Capture the cell that displays the provided text and extract its [x, y] central coordinate. 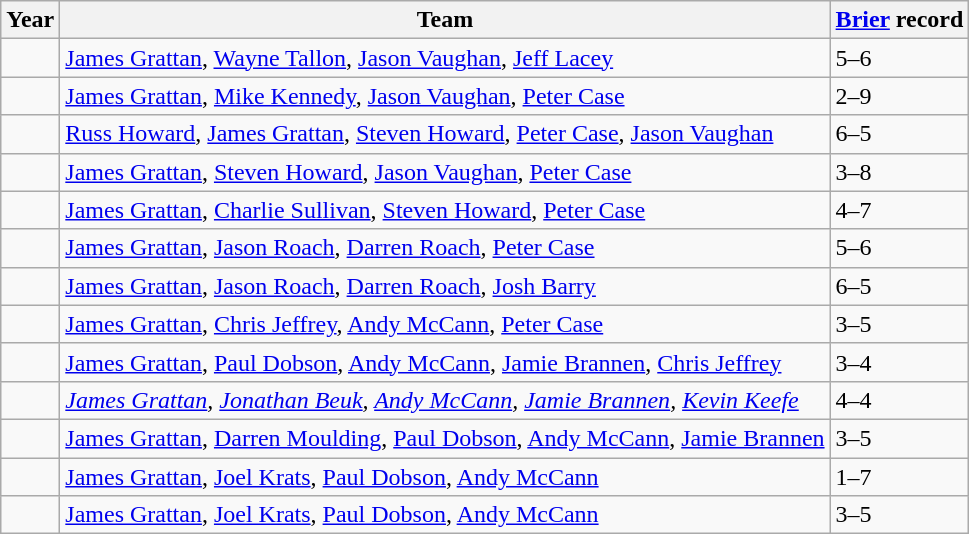
Russ Howard, James Grattan, Steven Howard, Peter Case, Jason Vaughan [445, 134]
James Grattan, Charlie Sullivan, Steven Howard, Peter Case [445, 210]
Year [30, 20]
4–4 [900, 400]
Team [445, 20]
James Grattan, Steven Howard, Jason Vaughan, Peter Case [445, 172]
James Grattan, Chris Jeffrey, Andy McCann, Peter Case [445, 324]
3–4 [900, 362]
4–7 [900, 210]
James Grattan, Jason Roach, Darren Roach, Josh Barry [445, 286]
2–9 [900, 96]
James Grattan, Wayne Tallon, Jason Vaughan, Jeff Lacey [445, 58]
James Grattan, Darren Moulding, Paul Dobson, Andy McCann, Jamie Brannen [445, 438]
James Grattan, Jason Roach, Darren Roach, Peter Case [445, 248]
James Grattan, Paul Dobson, Andy McCann, Jamie Brannen, Chris Jeffrey [445, 362]
James Grattan, Jonathan Beuk, Andy McCann, Jamie Brannen, Kevin Keefe [445, 400]
1–7 [900, 477]
Brier record [900, 20]
3–8 [900, 172]
James Grattan, Mike Kennedy, Jason Vaughan, Peter Case [445, 96]
